Detect which cell encompasses the target text, then output its (x, y) center coordinate. 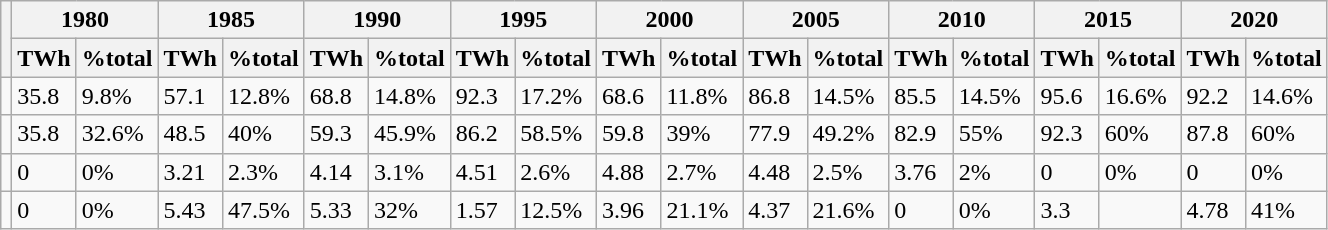
48.5 (190, 134)
5.33 (336, 210)
2% (994, 172)
87.8 (1213, 134)
49.2% (848, 134)
3.3 (1067, 210)
1980 (85, 20)
2.6% (556, 172)
3.1% (410, 172)
16.6% (1140, 96)
41% (1286, 210)
59.3 (336, 134)
11.8% (702, 96)
86.8 (775, 96)
32% (410, 210)
47.5% (263, 210)
9.8% (117, 96)
2005 (816, 20)
77.9 (775, 134)
1985 (231, 20)
3.21 (190, 172)
1990 (377, 20)
14.8% (410, 96)
5.43 (190, 210)
3.96 (628, 210)
68.8 (336, 96)
57.1 (190, 96)
2.5% (848, 172)
14.6% (1286, 96)
21.6% (848, 210)
3.76 (921, 172)
2020 (1254, 20)
4.51 (482, 172)
4.78 (1213, 210)
40% (263, 134)
4.14 (336, 172)
45.9% (410, 134)
1995 (523, 20)
4.48 (775, 172)
2015 (1108, 20)
82.9 (921, 134)
2010 (962, 20)
59.8 (628, 134)
58.5% (556, 134)
86.2 (482, 134)
39% (702, 134)
17.2% (556, 96)
2.3% (263, 172)
2000 (669, 20)
1.57 (482, 210)
92.2 (1213, 96)
32.6% (117, 134)
21.1% (702, 210)
4.88 (628, 172)
95.6 (1067, 96)
55% (994, 134)
12.8% (263, 96)
85.5 (921, 96)
12.5% (556, 210)
2.7% (702, 172)
68.6 (628, 96)
4.37 (775, 210)
